Pinpoint the cell where the given text exists, returning its [x, y] midpoint coordinate. 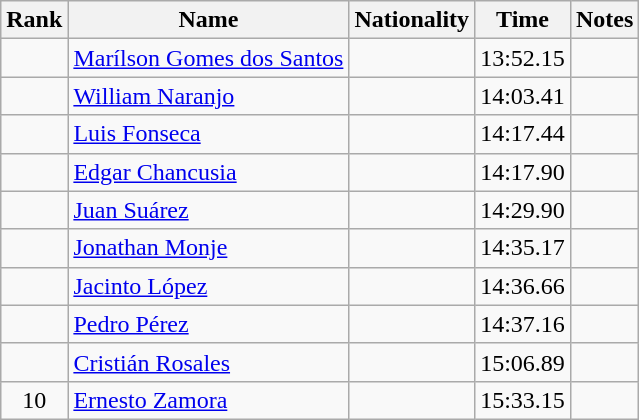
Rank [34, 20]
Luis Fonseca [208, 134]
13:52.15 [523, 58]
14:29.90 [523, 210]
Name [208, 20]
Jonathan Monje [208, 248]
14:17.90 [523, 172]
Ernesto Zamora [208, 400]
Nationality [412, 20]
Jacinto López [208, 286]
Time [523, 20]
William Naranjo [208, 96]
14:35.17 [523, 248]
14:17.44 [523, 134]
Marílson Gomes dos Santos [208, 58]
Cristián Rosales [208, 362]
15:06.89 [523, 362]
15:33.15 [523, 400]
Juan Suárez [208, 210]
14:36.66 [523, 286]
10 [34, 400]
Pedro Pérez [208, 324]
14:03.41 [523, 96]
14:37.16 [523, 324]
Edgar Chancusia [208, 172]
Notes [604, 20]
